Pinpoint the cell where the given text exists, returning its [x, y] midpoint coordinate. 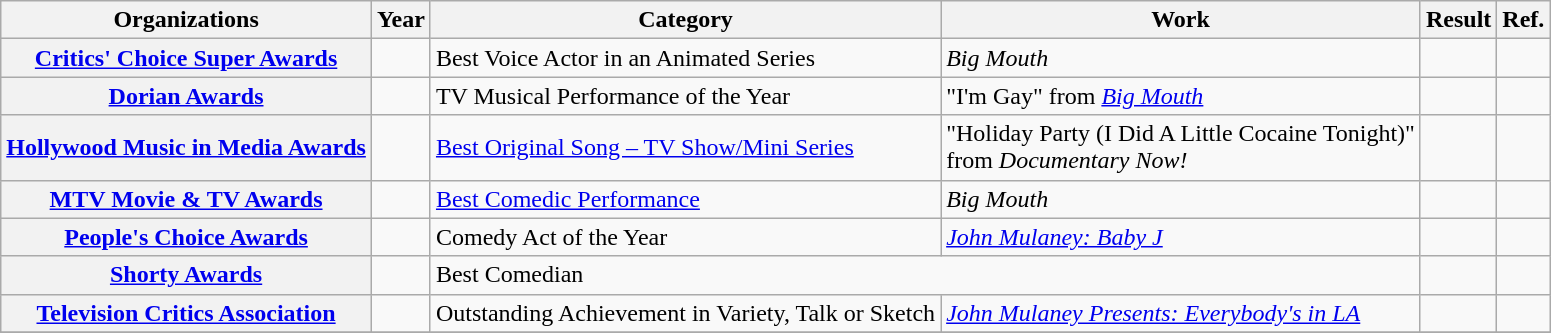
Best Comedic Performance [685, 199]
Shorty Awards [186, 275]
Best Voice Actor in an Animated Series [685, 58]
John Mulaney Presents: Everybody's in LA [1181, 313]
Work [1181, 20]
Television Critics Association [186, 313]
"Holiday Party (I Did A Little Cocaine Tonight)"from Documentary Now! [1181, 148]
Best Comedian [925, 275]
Outstanding Achievement in Variety, Talk or Sketch [685, 313]
Comedy Act of the Year [685, 237]
Best Original Song – TV Show/Mini Series [685, 148]
Category [685, 20]
Dorian Awards [186, 96]
Hollywood Music in Media Awards [186, 148]
Organizations [186, 20]
MTV Movie & TV Awards [186, 199]
TV Musical Performance of the Year [685, 96]
People's Choice Awards [186, 237]
Result [1458, 20]
John Mulaney: Baby J [1181, 237]
Year [400, 20]
Critics' Choice Super Awards [186, 58]
Ref. [1524, 20]
"I'm Gay" from Big Mouth [1181, 96]
